Identify which cell holds the provided text, then report its [X, Y] central coordinate. 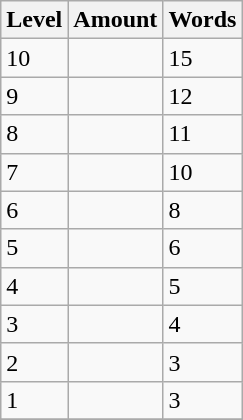
11 [202, 134]
2 [34, 362]
12 [202, 96]
9 [34, 96]
7 [34, 172]
1 [34, 400]
Amount [116, 20]
Level [34, 20]
Words [202, 20]
15 [202, 58]
